Return (x, y) of the center of cell containing provided text 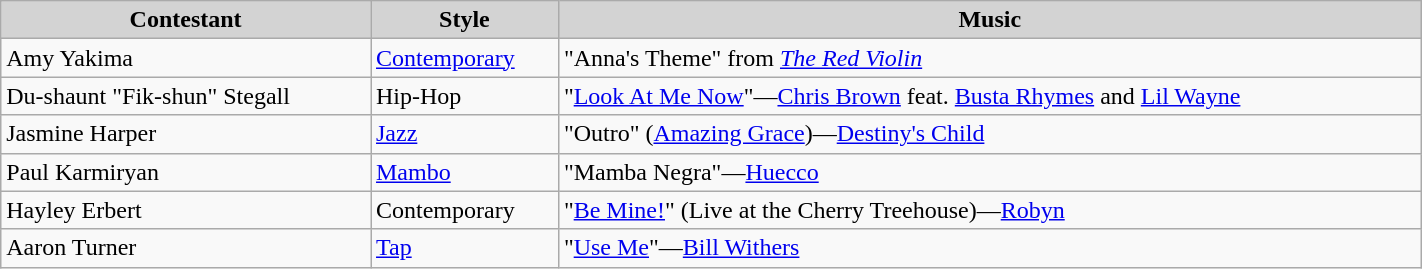
Aaron Turner (186, 248)
Jasmine Harper (186, 134)
Mambo (464, 172)
Style (464, 20)
Du-shaunt "Fik-shun" Stegall (186, 96)
Hayley Erbert (186, 210)
Paul Karmiryan (186, 172)
Jazz (464, 134)
Hip-Hop (464, 96)
Tap (464, 248)
"Mamba Negra"—Huecco (990, 172)
"Anna's Theme" from The Red Violin (990, 58)
Amy Yakima (186, 58)
"Be Mine!" (Live at the Cherry Treehouse)—Robyn (990, 210)
Contestant (186, 20)
Music (990, 20)
"Use Me"—Bill Withers (990, 248)
"Outro" (Amazing Grace)—Destiny's Child (990, 134)
"Look At Me Now"—Chris Brown feat. Busta Rhymes and Lil Wayne (990, 96)
